From the cell containing the given text, extract its center point as (x, y) coordinate. 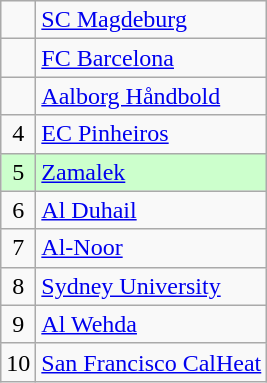
5 (18, 172)
6 (18, 210)
EC Pinheiros (152, 134)
8 (18, 286)
FC Barcelona (152, 58)
Aalborg Håndbold (152, 96)
9 (18, 324)
10 (18, 362)
Al Duhail (152, 210)
Sydney University (152, 286)
Zamalek (152, 172)
SC Magdeburg (152, 20)
Al-Noor (152, 248)
4 (18, 134)
Al Wehda (152, 324)
7 (18, 248)
San Francisco CalHeat (152, 362)
